Determine the (X, Y) coordinate at the center of the cell enclosing the given text.  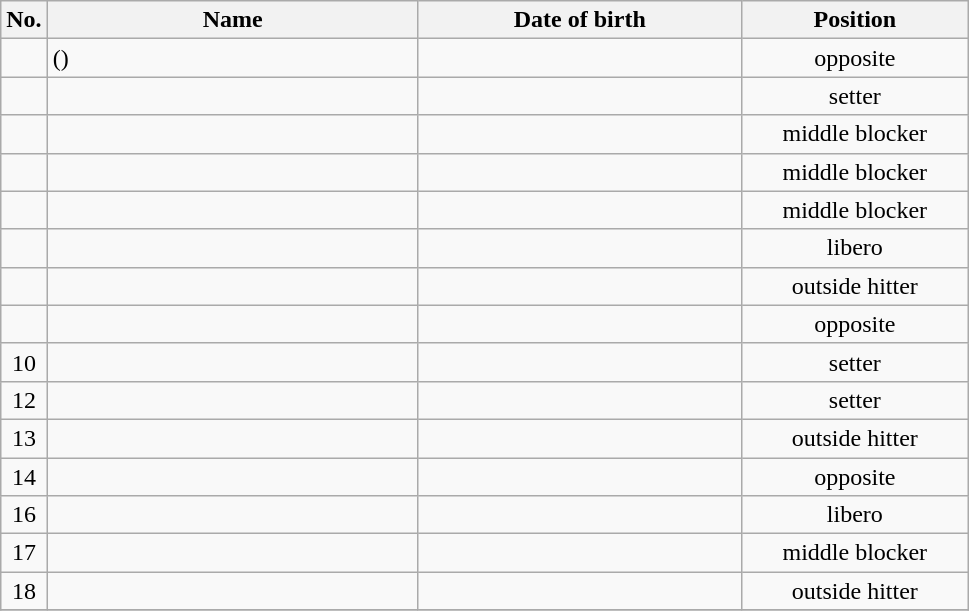
16 (24, 515)
13 (24, 438)
14 (24, 477)
10 (24, 362)
No. (24, 20)
18 (24, 591)
() (232, 58)
Name (232, 20)
Date of birth (580, 20)
Position (854, 20)
12 (24, 400)
17 (24, 553)
